Return (X, Y) of the center of cell containing provided text 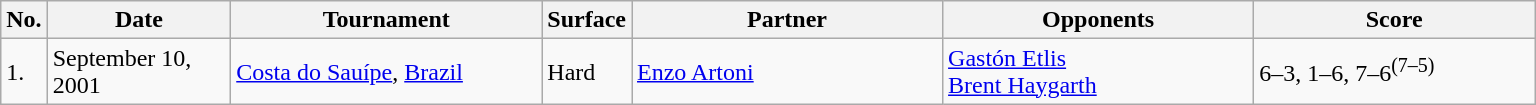
Score (1394, 20)
Enzo Artoni (788, 72)
Surface (587, 20)
No. (24, 20)
Gastón Etlis Brent Haygarth (1098, 72)
September 10, 2001 (139, 72)
Date (139, 20)
Costa do Sauípe, Brazil (386, 72)
6–3, 1–6, 7–6(7–5) (1394, 72)
Tournament (386, 20)
Partner (788, 20)
1. (24, 72)
Hard (587, 72)
Opponents (1098, 20)
